Locate the cell with the specified text and output its [X, Y] center coordinate. 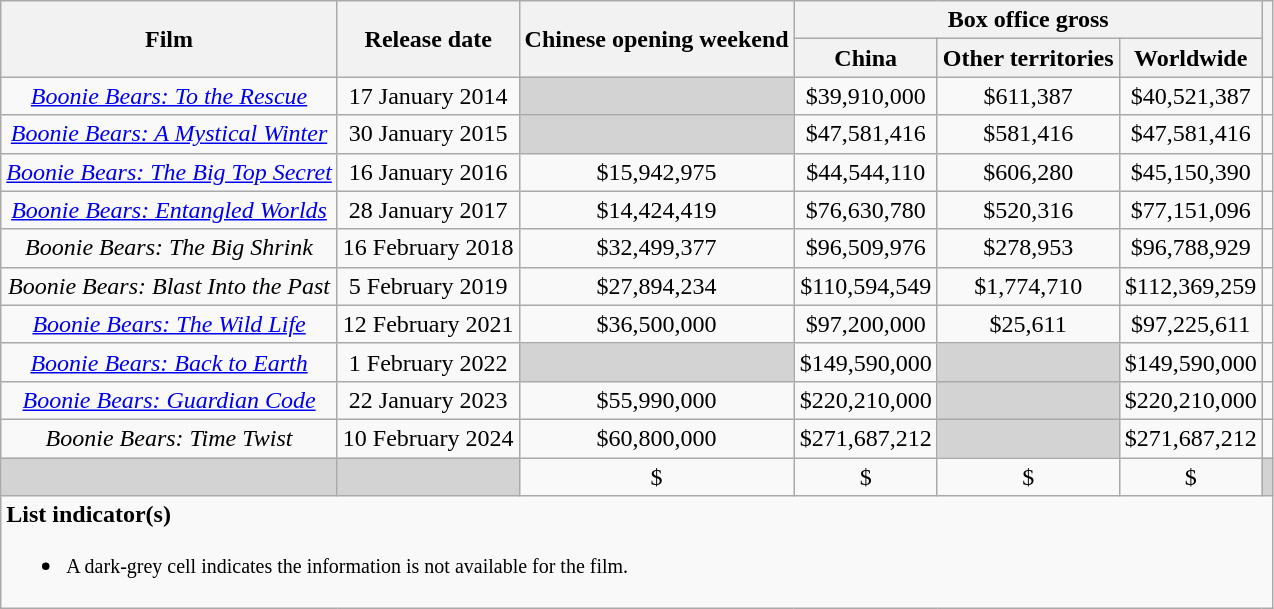
12 February 2021 [428, 324]
5 February 2019 [428, 286]
$76,630,780 [866, 210]
Release date [428, 39]
22 January 2023 [428, 400]
$44,544,110 [866, 172]
$60,800,000 [656, 438]
1 February 2022 [428, 362]
$25,611 [1028, 324]
Boonie Bears: The Wild Life [170, 324]
$520,316 [1028, 210]
Boonie Bears: The Big Shrink [170, 248]
$97,225,611 [1190, 324]
Boonie Bears: Blast Into the Past [170, 286]
$1,774,710 [1028, 286]
$606,280 [1028, 172]
Boonie Bears: To the Rescue [170, 96]
16 January 2016 [428, 172]
$36,500,000 [656, 324]
$45,150,390 [1190, 172]
Worldwide [1190, 58]
$27,894,234 [656, 286]
Boonie Bears: Back to Earth [170, 362]
30 January 2015 [428, 134]
10 February 2024 [428, 438]
$97,200,000 [866, 324]
$611,387 [1028, 96]
$15,942,975 [656, 172]
Boonie Bears: A Mystical Winter [170, 134]
$96,788,929 [1190, 248]
Boonie Bears: Guardian Code [170, 400]
17 January 2014 [428, 96]
Box office gross [1028, 20]
Boonie Bears: Entangled Worlds [170, 210]
$112,369,259 [1190, 286]
$278,953 [1028, 248]
List indicator(s)A dark-grey cell indicates the information is not available for the film. [637, 552]
Other territories [1028, 58]
$581,416 [1028, 134]
Boonie Bears: The Big Top Secret [170, 172]
Chinese opening weekend [656, 39]
$110,594,549 [866, 286]
Boonie Bears: Time Twist [170, 438]
28 January 2017 [428, 210]
$55,990,000 [656, 400]
$77,151,096 [1190, 210]
Film [170, 39]
$14,424,419 [656, 210]
$40,521,387 [1190, 96]
$96,509,976 [866, 248]
$32,499,377 [656, 248]
$39,910,000 [866, 96]
China [866, 58]
16 February 2018 [428, 248]
